Search for the cell housing the specified text and yield its (X, Y) center coordinate. 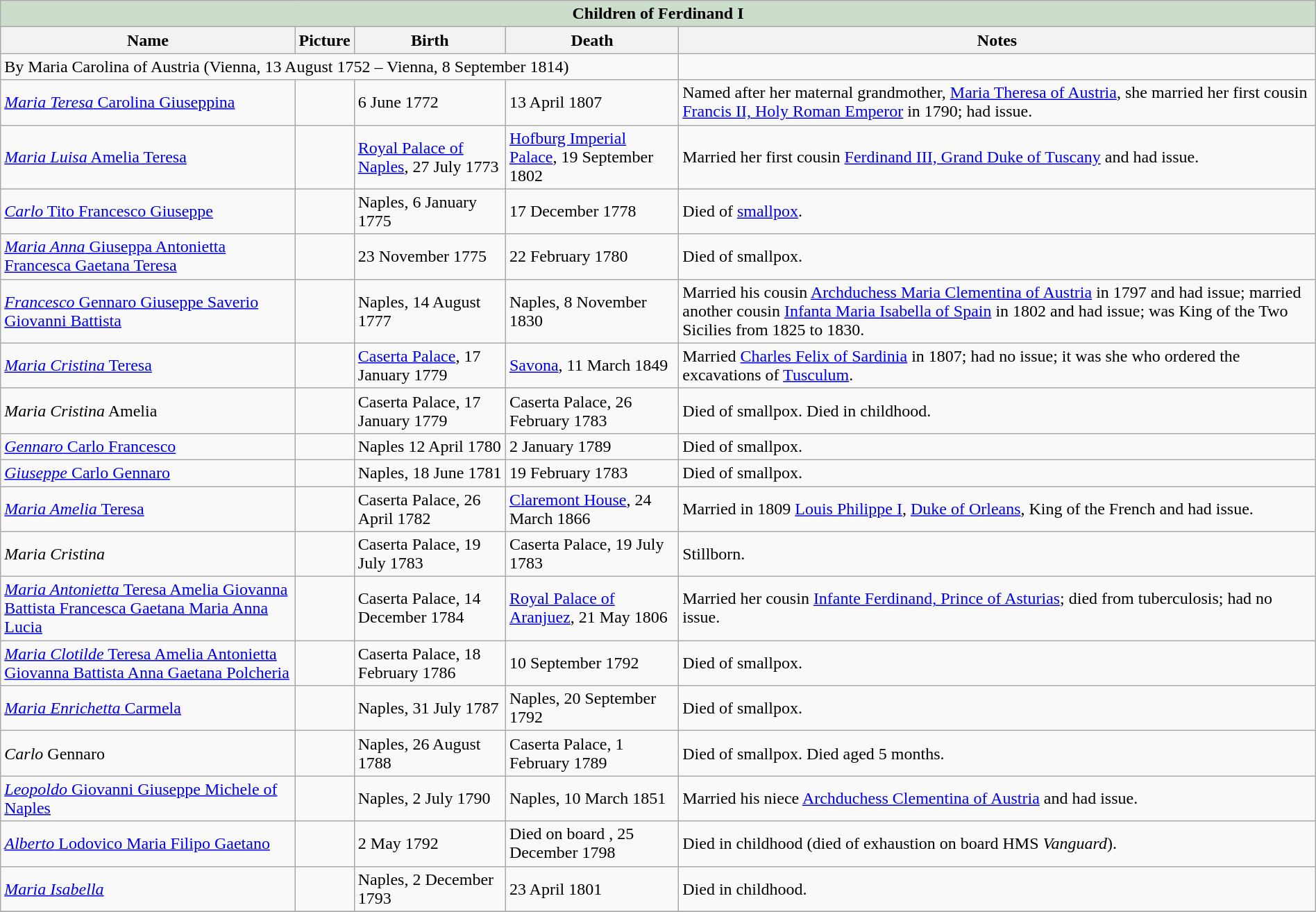
Children of Ferdinand I (658, 14)
Maria Isabella (148, 888)
Naples, 18 June 1781 (430, 473)
23 November 1775 (430, 257)
Married in 1809 Louis Philippe I, Duke of Orleans, King of the French and had issue. (997, 508)
Savona, 11 March 1849 (591, 365)
Caserta Palace, 18 February 1786 (430, 664)
Died of smallpox. Died aged 5 months. (997, 754)
Royal Palace of Aranjuez, 21 May 1806 (591, 609)
Married her cousin Infante Ferdinand, Prince of Asturias; died from tuberculosis; had no issue. (997, 609)
Naples, 8 November 1830 (591, 311)
Caserta Palace, 1 February 1789 (591, 754)
17 December 1778 (591, 211)
22 February 1780 (591, 257)
By Maria Carolina of Austria (Vienna, 13 August 1752 – Vienna, 8 September 1814) (340, 67)
Married her first cousin Ferdinand III, Grand Duke of Tuscany and had issue. (997, 157)
Naples, 20 September 1792 (591, 708)
Maria Enrichetta Carmela (148, 708)
Naples, 2 July 1790 (430, 798)
Claremont House, 24 March 1866 (591, 508)
Died on board , 25 December 1798 (591, 844)
10 September 1792 (591, 664)
Notes (997, 40)
Gennaro Carlo Francesco (148, 446)
19 February 1783 (591, 473)
Married Charles Felix of Sardinia in 1807; had no issue; it was she who ordered the excavations of Tusculum. (997, 365)
Naples, 26 August 1788 (430, 754)
Maria Amelia Teresa (148, 508)
Carlo Gennaro (148, 754)
Maria Cristina Teresa (148, 365)
2 January 1789 (591, 446)
Caserta Palace, 14 December 1784 (430, 609)
Hofburg Imperial Palace, 19 September 1802 (591, 157)
Naples, 14 August 1777 (430, 311)
13 April 1807 (591, 103)
Birth (430, 40)
Giuseppe Carlo Gennaro (148, 473)
Royal Palace of Naples, 27 July 1773 (430, 157)
Carlo Tito Francesco Giuseppe (148, 211)
23 April 1801 (591, 888)
Died of smallpox. Died in childhood. (997, 411)
Naples, 2 December 1793 (430, 888)
Caserta Palace, 26 February 1783 (591, 411)
Maria Cristina (148, 554)
Francesco Gennaro Giuseppe Saverio Giovanni Battista (148, 311)
Naples 12 April 1780 (430, 446)
Naples, 31 July 1787 (430, 708)
Died in childhood (died of exhaustion on board HMS Vanguard). (997, 844)
Maria Luisa Amelia Teresa (148, 157)
Maria Anna Giuseppa Antonietta Francesca Gaetana Teresa (148, 257)
Stillborn. (997, 554)
Maria Antonietta Teresa Amelia Giovanna Battista Francesca Gaetana Maria Anna Lucia (148, 609)
Name (148, 40)
Maria Cristina Amelia (148, 411)
Caserta Palace, 26 April 1782 (430, 508)
Maria Teresa Carolina Giuseppina (148, 103)
Alberto Lodovico Maria Filipo Gaetano (148, 844)
Named after her maternal grandmother, Maria Theresa of Austria, she married her first cousin Francis II, Holy Roman Emperor in 1790; had issue. (997, 103)
Picture (325, 40)
2 May 1792 (430, 844)
Death (591, 40)
Leopoldo Giovanni Giuseppe Michele of Naples (148, 798)
Naples, 10 March 1851 (591, 798)
Maria Clotilde Teresa Amelia Antonietta Giovanna Battista Anna Gaetana Polcheria (148, 664)
Naples, 6 January 1775 (430, 211)
Died in childhood. (997, 888)
Married his niece Archduchess Clementina of Austria and had issue. (997, 798)
6 June 1772 (430, 103)
